From the cell containing the given text, extract its center point as [x, y] coordinate. 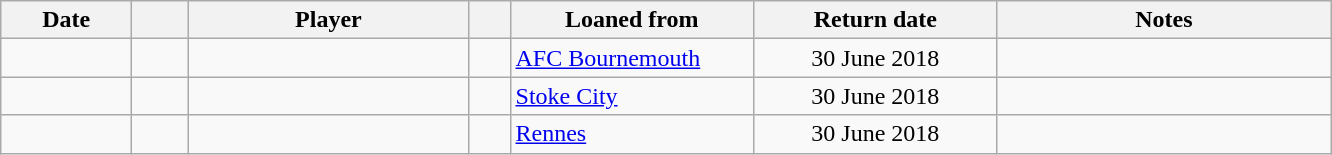
Date [66, 20]
Rennes [632, 134]
Loaned from [632, 20]
Notes [1164, 20]
Return date [876, 20]
Player [328, 20]
AFC Bournemouth [632, 58]
Stoke City [632, 96]
